Determine the (x, y) coordinate at the center of the cell enclosing the given text.  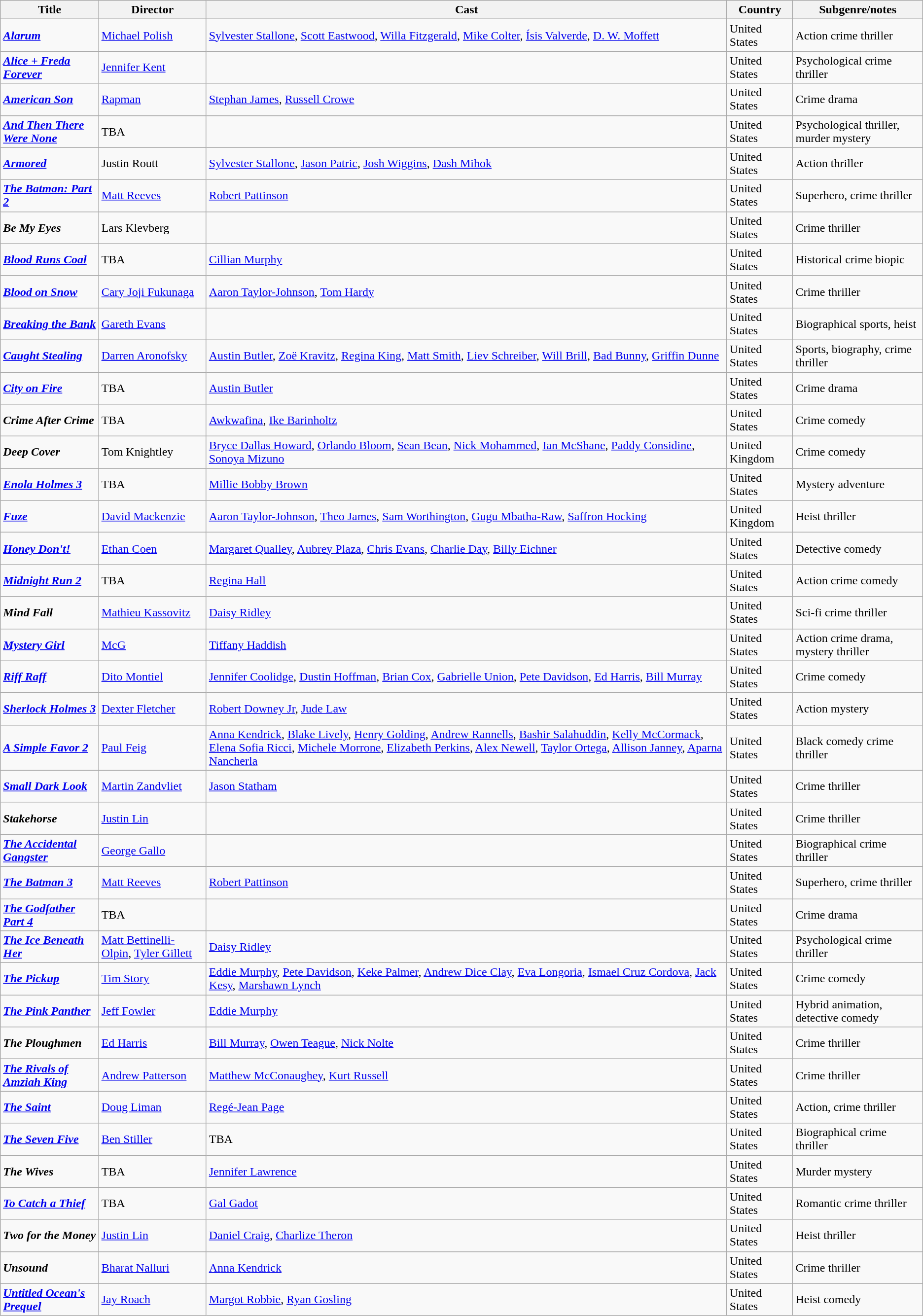
Murder mystery (858, 1172)
Stephan James, Russell Crowe (466, 100)
Action crime thriller (858, 36)
Tom Knightley (152, 453)
The Rivals of Amziah King (49, 1075)
Stakehorse (49, 818)
Lars Klevberg (152, 228)
Tim Story (152, 979)
Jeff Fowler (152, 1011)
Country (760, 10)
Mind Fall (49, 612)
Ben Stiller (152, 1139)
Matthew McConaughey, Kurt Russell (466, 1075)
The Pink Panther (49, 1011)
Action, crime thriller (858, 1107)
The Ice Beneath Her (49, 947)
Cast (466, 10)
Aaron Taylor-Johnson, Theo James, Sam Worthington, Gugu Mbatha-Raw, Saffron Hocking (466, 517)
A Simple Favor 2 (49, 747)
Blood Runs Coal (49, 259)
Biographical sports, heist (858, 323)
Millie Bobby Brown (466, 484)
To Catch a Thief (49, 1203)
Daniel Craig, Charlize Theron (466, 1236)
Jay Roach (152, 1300)
Honey Don't! (49, 548)
Austin Butler, Zoë Kravitz, Regina King, Matt Smith, Liev Schreiber, Will Brill, Bad Bunny, Griffin Dunne (466, 356)
Justin Routt (152, 164)
Jennifer Lawrence (466, 1172)
Doug Liman (152, 1107)
Regé-Jean Page (466, 1107)
Be My Eyes (49, 228)
Matt Bettinelli-Olpin, Tyler Gillett (152, 947)
Bryce Dallas Howard, Orlando Bloom, Sean Bean, Nick Mohammed, Ian McShane, Paddy Considine, Sonoya Mizuno (466, 453)
The Batman: Part 2 (49, 195)
The Saint (49, 1107)
The Batman 3 (49, 883)
Bharat Nalluri (152, 1267)
Historical crime biopic (858, 259)
Fuze (49, 517)
Martin Zandvliet (152, 786)
Mathieu Kassovitz (152, 612)
Action thriller (858, 164)
Title (49, 10)
American Son (49, 100)
Two for the Money (49, 1236)
Jennifer Coolidge, Dustin Hoffman, Brian Cox, Gabrielle Union, Pete Davidson, Ed Harris, Bill Murray (466, 676)
Margaret Qualley, Aubrey Plaza, Chris Evans, Charlie Day, Billy Eichner (466, 548)
Armored (49, 164)
Gareth Evans (152, 323)
Psychological thriller, murder mystery (858, 131)
David Mackenzie (152, 517)
Dexter Fletcher (152, 709)
Romantic crime thriller (858, 1203)
Eddie Murphy, Pete Davidson, Keke Palmer, Andrew Dice Clay, Eva Longoria, Ismael Cruz Cordova, Jack Kesy, Marshawn Lynch (466, 979)
George Gallo (152, 850)
Action mystery (858, 709)
Jason Statham (466, 786)
Sci-fi crime thriller (858, 612)
Detective comedy (858, 548)
Enola Holmes 3 (49, 484)
Action crime drama, mystery thriller (858, 645)
The Accidental Gangster (49, 850)
Paul Feig (152, 747)
Untitled Ocean's Prequel (49, 1300)
Deep Cover (49, 453)
Aaron Taylor-Johnson, Tom Hardy (466, 292)
Blood on Snow (49, 292)
And Then There Were None (49, 131)
Midnight Run 2 (49, 581)
Austin Butler (466, 388)
Jennifer Kent (152, 67)
Riff Raff (49, 676)
Darren Aronofsky (152, 356)
Robert Downey Jr, Jude Law (466, 709)
Regina Hall (466, 581)
Bill Murray, Owen Teague, Nick Nolte (466, 1043)
Sylvester Stallone, Scott Eastwood, Willa Fitzgerald, Mike Colter, Ísis Valverde, D. W. Moffett (466, 36)
Small Dark Look (49, 786)
Mystery adventure (858, 484)
Action crime comedy (858, 581)
Mystery Girl (49, 645)
Caught Stealing (49, 356)
Awkwafina, Ike Barinholtz (466, 420)
McG (152, 645)
The Pickup (49, 979)
Andrew Patterson (152, 1075)
Michael Polish (152, 36)
Director (152, 10)
Margot Robbie, Ryan Gosling (466, 1300)
Ethan Coen (152, 548)
Alarum (49, 36)
The Wives (49, 1172)
Unsound (49, 1267)
The Godfather Part 4 (49, 914)
Cillian Murphy (466, 259)
Gal Gadot (466, 1203)
Breaking the Bank (49, 323)
Alice + Freda Forever (49, 67)
The Ploughmen (49, 1043)
Sherlock Holmes 3 (49, 709)
City on Fire (49, 388)
Sports, biography, crime thriller (858, 356)
The Seven Five (49, 1139)
Tiffany Haddish (466, 645)
Cary Joji Fukunaga (152, 292)
Ed Harris (152, 1043)
Dito Montiel (152, 676)
Crime After Crime (49, 420)
Rapman (152, 100)
Sylvester Stallone, Jason Patric, Josh Wiggins, Dash Mihok (466, 164)
Hybrid animation, detective comedy (858, 1011)
Black comedy crime thriller (858, 747)
Heist comedy (858, 1300)
Anna Kendrick (466, 1267)
Eddie Murphy (466, 1011)
Subgenre/notes (858, 10)
